Identify which cell holds the provided text, then report its [X, Y] central coordinate. 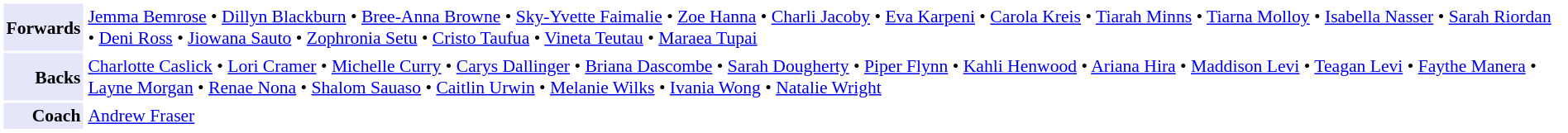
Coach [43, 116]
Andrew Fraser [825, 116]
Backs [43, 76]
Forwards [43, 26]
